For the text-containing cell, return its midpoint in (x, y) coordinate format. 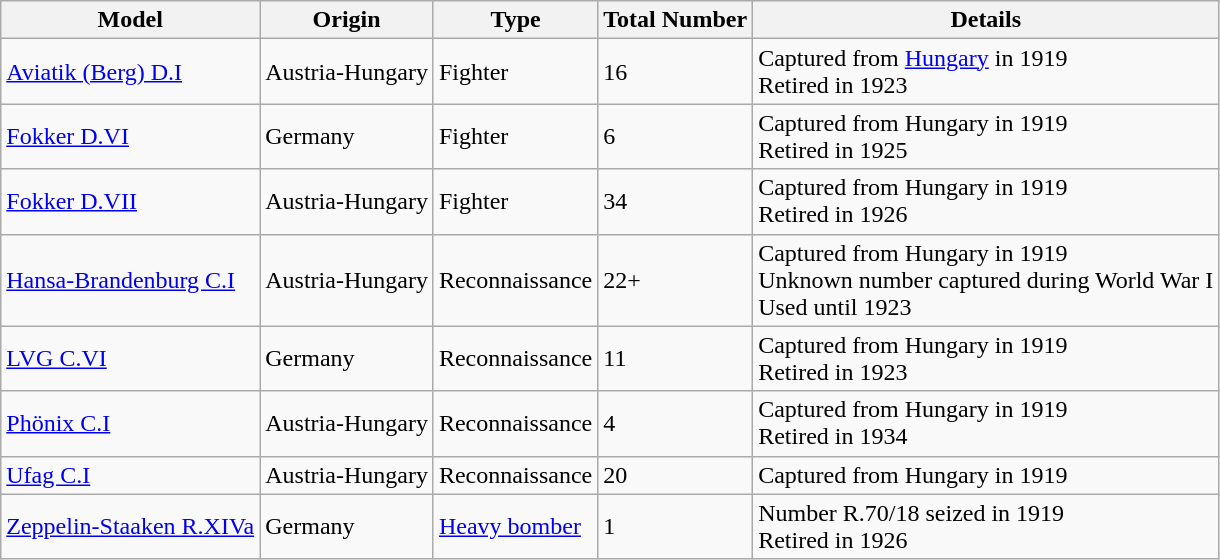
Zeppelin-Staaken R.XIVa (130, 526)
1 (676, 526)
4 (676, 424)
Captured from Hungary in 1919Unknown number captured during World War IUsed until 1923 (986, 280)
Number R.70/18 seized in 1919Retired in 1926 (986, 526)
Captured from Hungary in 1919Retired in 1925 (986, 136)
Phönix C.I (130, 424)
Fokker D.VII (130, 202)
11 (676, 358)
Origin (347, 20)
Total Number (676, 20)
Captured from Hungary in 1919Retired in 1926 (986, 202)
Hansa-Brandenburg C.I (130, 280)
34 (676, 202)
22+ (676, 280)
Fokker D.VI (130, 136)
Aviatik (Berg) D.I (130, 72)
20 (676, 475)
Heavy bomber (515, 526)
Captured from Hungary in 1919Retired in 1934 (986, 424)
6 (676, 136)
Captured from Hungary in 1919 (986, 475)
Details (986, 20)
Model (130, 20)
LVG C.VI (130, 358)
Ufag C.I (130, 475)
16 (676, 72)
Type (515, 20)
